Output the [x, y] coordinate of the center of the cell containing the given text.  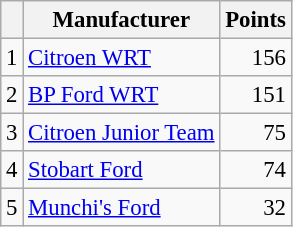
BP Ford WRT [122, 95]
74 [256, 170]
Munchi's Ford [122, 208]
Points [256, 20]
156 [256, 58]
5 [12, 208]
1 [12, 58]
Citroen WRT [122, 58]
3 [12, 133]
2 [12, 95]
151 [256, 95]
Manufacturer [122, 20]
Citroen Junior Team [122, 133]
32 [256, 208]
75 [256, 133]
4 [12, 170]
Stobart Ford [122, 170]
